Identify which cell holds the provided text, then report its (X, Y) central coordinate. 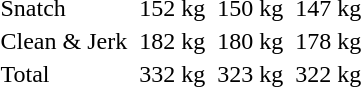
182 kg (172, 41)
180 kg (250, 41)
